Identify which cell holds the provided text, then report its (x, y) central coordinate. 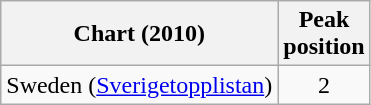
Peakposition (324, 34)
Chart (2010) (140, 34)
2 (324, 85)
Sweden (Sverigetopplistan) (140, 85)
